Output the (x, y) coordinate of the center of the cell containing the given text.  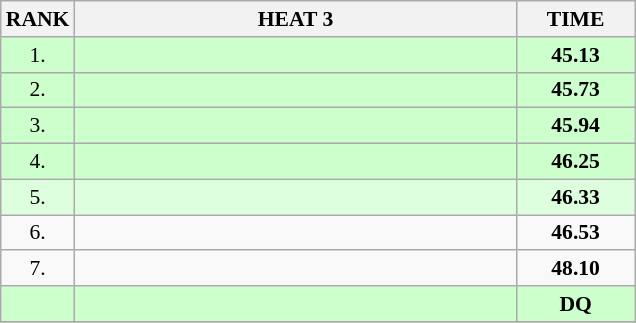
45.13 (576, 55)
7. (38, 269)
45.94 (576, 126)
46.25 (576, 162)
RANK (38, 19)
46.53 (576, 233)
TIME (576, 19)
5. (38, 197)
DQ (576, 304)
2. (38, 90)
6. (38, 233)
48.10 (576, 269)
45.73 (576, 90)
3. (38, 126)
HEAT 3 (295, 19)
46.33 (576, 197)
1. (38, 55)
4. (38, 162)
